Capture the cell that displays the provided text and extract its [x, y] central coordinate. 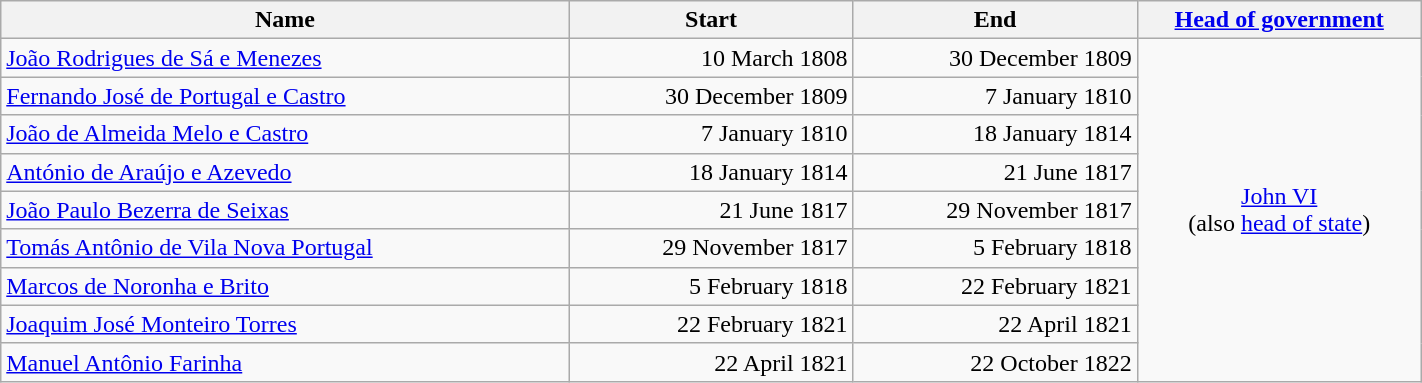
John VI(also head of state) [1279, 210]
Joaquim José Monteiro Torres [285, 324]
João Rodrigues de Sá e Menezes [285, 58]
End [995, 20]
Head of government [1279, 20]
Name [285, 20]
10 March 1808 [711, 58]
22 October 1822 [995, 362]
António de Araújo e Azevedo [285, 172]
João Paulo Bezerra de Seixas [285, 210]
Start [711, 20]
Fernando José de Portugal e Castro [285, 96]
João de Almeida Melo e Castro [285, 134]
Manuel Antônio Farinha [285, 362]
Marcos de Noronha e Brito [285, 286]
Tomás Antônio de Vila Nova Portugal [285, 248]
